Return (X, Y) of the center of cell containing provided text 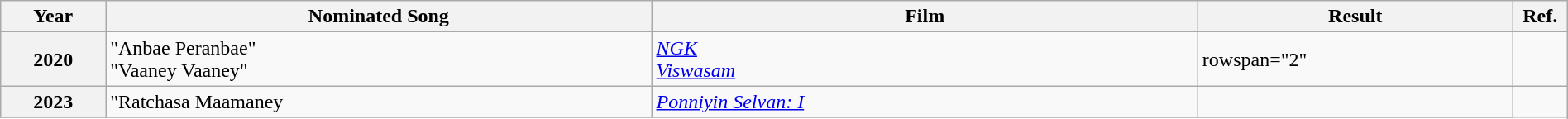
NGKViswasam (925, 59)
Ref. (1540, 17)
Result (1355, 17)
"Anbae Peranbae""Vaaney Vaaney" (379, 59)
Nominated Song (379, 17)
2020 (53, 59)
"Ratchasa Maamaney (379, 102)
rowspan="2" (1355, 59)
Year (53, 17)
Ponniyin Selvan: I (925, 102)
2023 (53, 102)
Film (925, 17)
